Identify which cell holds the provided text, then report its (x, y) central coordinate. 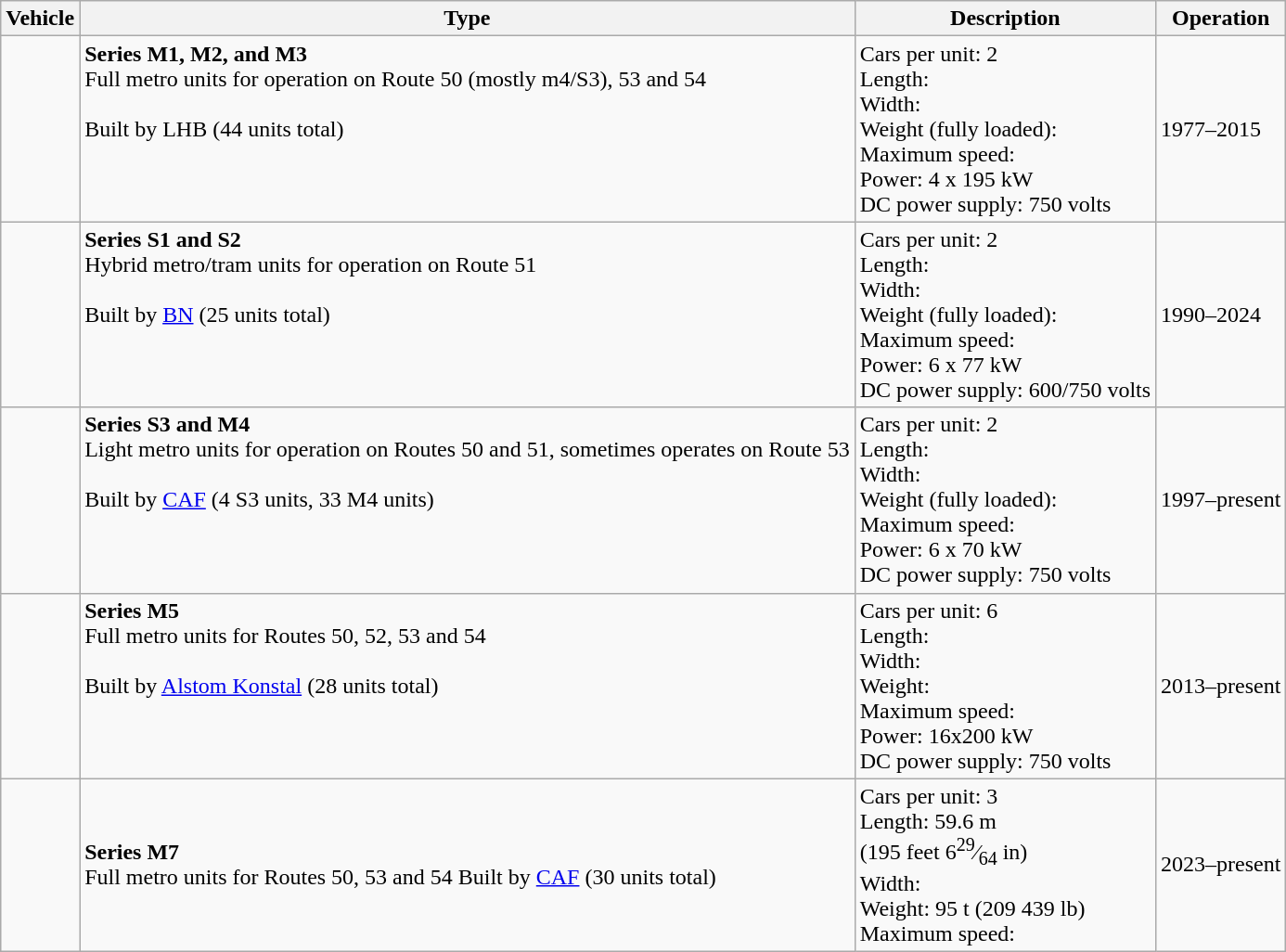
2013–present (1221, 686)
Series M7Full metro units for Routes 50, 53 and 54 Built by CAF (30 units total) (468, 865)
Vehicle (41, 19)
Cars per unit: 6Length: Width: Weight: Maximum speed: Power: 16x200 kWDC power supply: 750 volts (1005, 686)
Series S3 and M4Light metro units for operation on Routes 50 and 51, sometimes operates on Route 53 Built by CAF (4 S3 units, 33 M4 units) (468, 500)
Series M5 Full metro units for Routes 50, 52, 53 and 54 Built by Alstom Konstal (28 units total) (468, 686)
1990–2024 (1221, 315)
Cars per unit: 2Length: Width: Weight (fully loaded): Maximum speed: Power: 4 x 195 kWDC power supply: 750 volts (1005, 129)
1977–2015 (1221, 129)
Series S1 and S2 Hybrid metro/tram units for operation on Route 51 Built by BN (25 units total) (468, 315)
Cars per unit: 2Length: Width: Weight (fully loaded):Maximum speed: Power: 6 x 70 kWDC power supply: 750 volts (1005, 500)
Cars per unit: 3Length: 59.6 m(195 feet 629⁄64 in)Width: Weight: 95 t (209 439 lb)Maximum speed: (1005, 865)
Series M1, M2, and M3 Full metro units for operation on Route 50 (mostly m4/S3), 53 and 54 Built by LHB (44 units total) (468, 129)
2023–present (1221, 865)
Operation (1221, 19)
Type (468, 19)
Cars per unit: 2Length: Width: Weight (fully loaded):Maximum speed: Power: 6 x 77 kWDC power supply: 600/750 volts (1005, 315)
1997–present (1221, 500)
Description (1005, 19)
